Extract the [x, y] coordinate from the center of the cell holding the provided text.  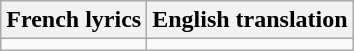
English translation [250, 20]
French lyrics [74, 20]
